Detect which cell encompasses the target text, then output its [X, Y] center coordinate. 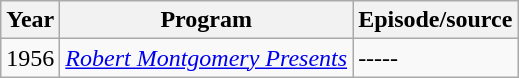
Robert Montgomery Presents [206, 58]
Program [206, 20]
Episode/source [436, 20]
----- [436, 58]
1956 [30, 58]
Year [30, 20]
